Find where the given text appears and provide that cell's center as [x, y] coordinate. 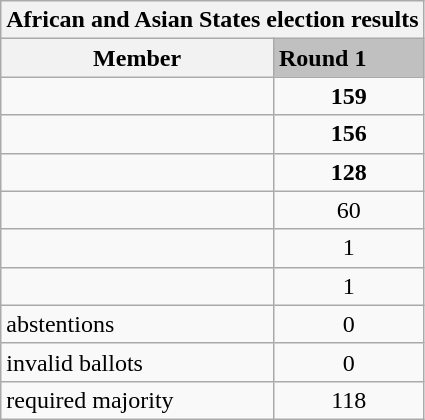
128 [348, 172]
118 [348, 400]
African and Asian States election results [212, 20]
required majority [138, 400]
invalid ballots [138, 362]
Round 1 [348, 58]
159 [348, 96]
60 [348, 210]
abstentions [138, 324]
156 [348, 134]
Member [138, 58]
